Detect which cell encompasses the target text, then output its (X, Y) center coordinate. 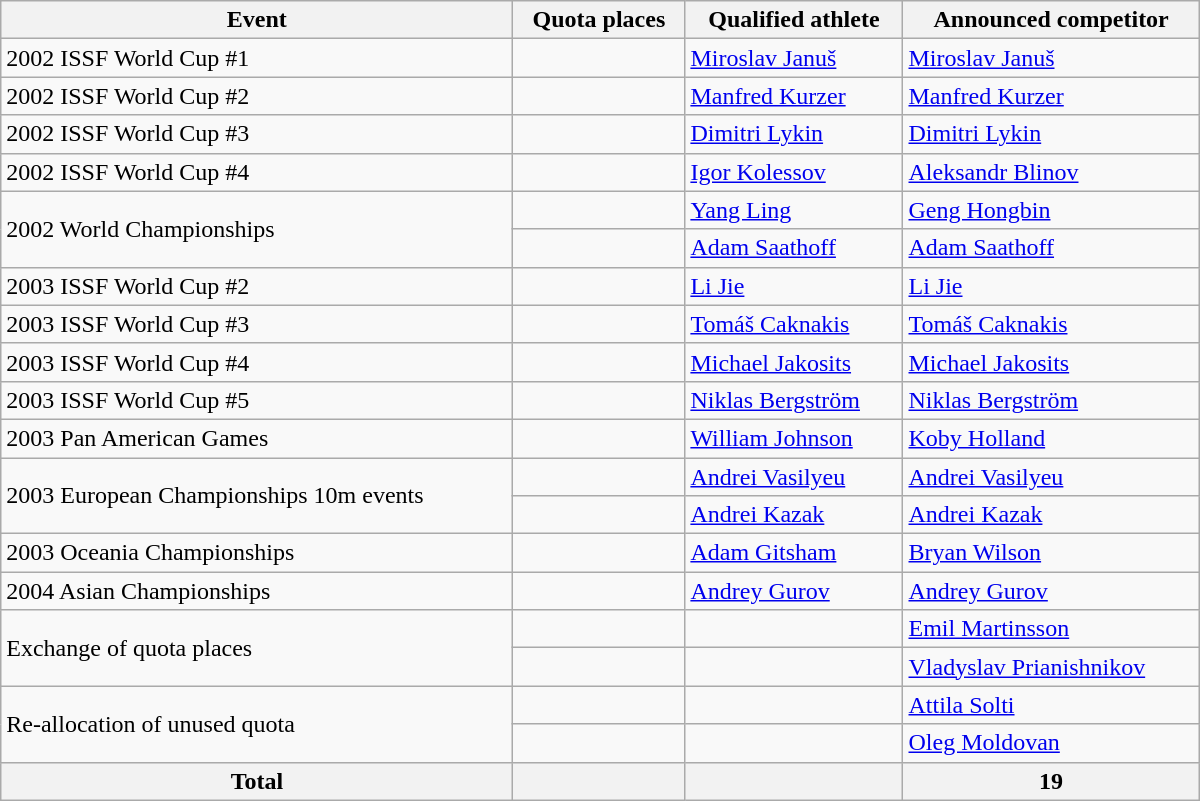
2003 Pan American Games (257, 438)
2003 ISSF World Cup #3 (257, 324)
Re-allocation of unused quota (257, 724)
2002 World Championships (257, 229)
Vladyslav Prianishnikov (1051, 667)
Aleksandr Blinov (1051, 172)
2003 Oceania Championships (257, 553)
Oleg Moldovan (1051, 743)
2004 Asian Championships (257, 591)
Total (257, 781)
2003 ISSF World Cup #2 (257, 286)
2003 ISSF World Cup #5 (257, 400)
Quota places (599, 20)
Adam Gitsham (794, 553)
19 (1051, 781)
Announced competitor (1051, 20)
2002 ISSF World Cup #1 (257, 58)
Event (257, 20)
Geng Hongbin (1051, 210)
2002 ISSF World Cup #4 (257, 172)
2002 ISSF World Cup #2 (257, 96)
Exchange of quota places (257, 648)
Bryan Wilson (1051, 553)
Attila Solti (1051, 705)
Koby Holland (1051, 438)
2003 ISSF World Cup #4 (257, 362)
Emil Martinsson (1051, 629)
Igor Kolessov (794, 172)
William Johnson (794, 438)
2002 ISSF World Cup #3 (257, 134)
Yang Ling (794, 210)
Qualified athlete (794, 20)
2003 European Championships 10m events (257, 496)
